Capture the cell that displays the provided text and extract its (X, Y) central coordinate. 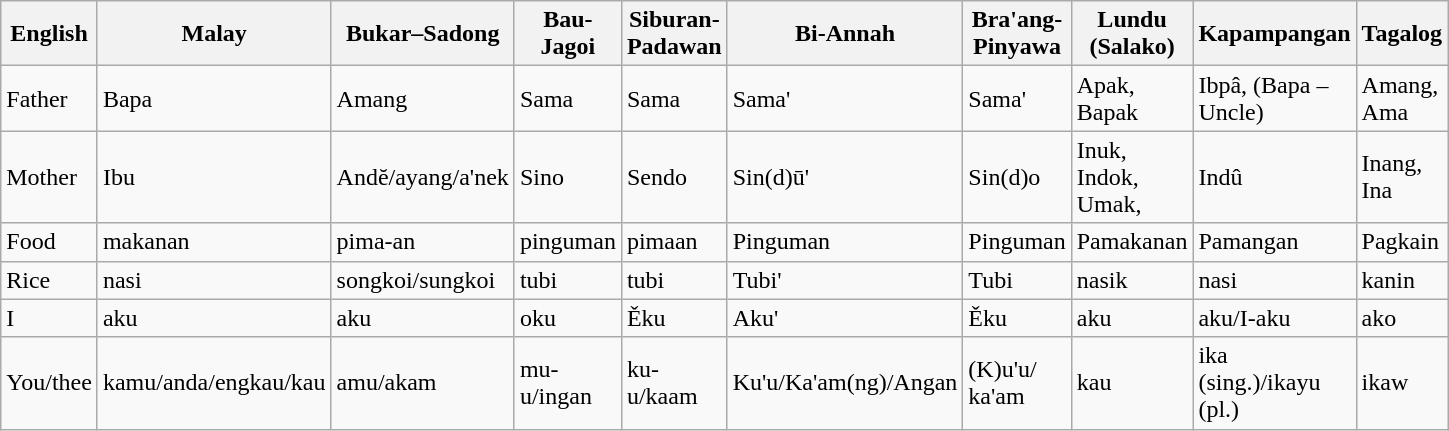
Pagkain (1402, 242)
pima-an (422, 242)
(K)u'u/ ka'am (1017, 383)
English (50, 34)
Kapampangan (1274, 34)
Andĕ/ayang/a'nek (422, 177)
Apak, Bapak (1132, 98)
Aku' (845, 318)
amu/akam (422, 383)
Ibu (214, 177)
Tagalog (1402, 34)
kau (1132, 383)
aku/I-aku (1274, 318)
Lundu (Salako) (1132, 34)
Bau-Jagoi (568, 34)
Tubi (1017, 280)
Pamakanan (1132, 242)
makanan (214, 242)
Father (50, 98)
Pamangan (1274, 242)
ika (sing.)/ikayu (pl.) (1274, 383)
pinguman (568, 242)
Amang, Ama (1402, 98)
Bapa (214, 98)
ku-u/kaam (674, 383)
nasik (1132, 280)
Indû (1274, 177)
Bukar–Sadong (422, 34)
kamu/anda/engkau/kau (214, 383)
Ibpâ, (Bapa – Uncle) (1274, 98)
ako (1402, 318)
Sino (568, 177)
You/thee (50, 383)
pimaan (674, 242)
I (50, 318)
kanin (1402, 280)
Malay (214, 34)
songkoi/sungkoi (422, 280)
Rice (50, 280)
Sendo (674, 177)
Sin(d)o (1017, 177)
Food (50, 242)
Bra'ang-Pinyawa (1017, 34)
Siburan-Padawan (674, 34)
oku (568, 318)
Mother (50, 177)
Sin(d)ū' (845, 177)
Inuk, Indok, Umak, (1132, 177)
ikaw (1402, 383)
Amang (422, 98)
Bi-Annah (845, 34)
mu-u/ingan (568, 383)
Tubi' (845, 280)
Inang, Ina (1402, 177)
Ku'u/Ka'am(ng)/Angan (845, 383)
